Extract the [x, y] coordinate from the center of the cell holding the provided text.  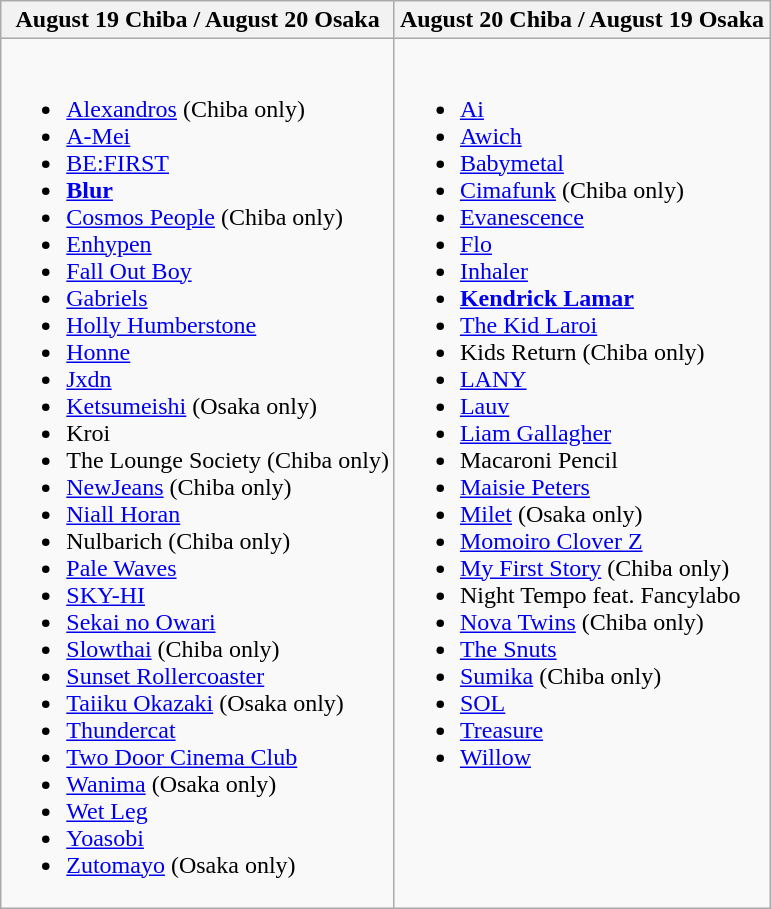
August 19 Chiba / August 20 Osaka [198, 20]
August 20 Chiba / August 19 Osaka [582, 20]
